Provide the (x, y) coordinate of the cell's center where the given text is located.  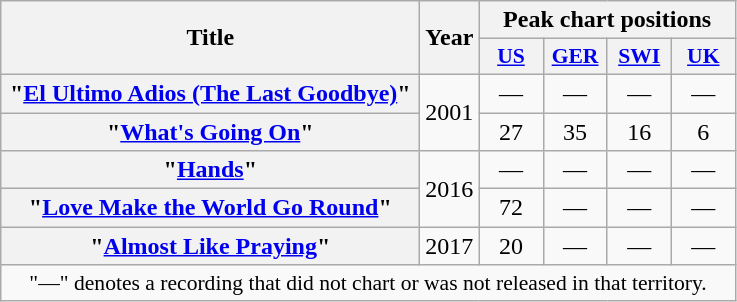
20 (511, 246)
Year (450, 38)
2001 (450, 112)
GER (575, 57)
2017 (450, 246)
"Almost Like Praying" (210, 246)
"Hands" (210, 170)
27 (511, 131)
SWI (639, 57)
"El Ultimo Adios (The Last Goodbye)" (210, 93)
Title (210, 38)
"What's Going On" (210, 131)
72 (511, 208)
2016 (450, 189)
35 (575, 131)
UK (703, 57)
Peak chart positions (607, 20)
"—" denotes a recording that did not chart or was not released in that territory. (368, 283)
US (511, 57)
16 (639, 131)
6 (703, 131)
"Love Make the World Go Round" (210, 208)
